Find where the given text appears and provide that cell's center as [X, Y] coordinate. 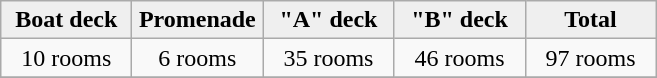
"A" deck [328, 20]
46 rooms [460, 58]
"B" deck [460, 20]
6 rooms [198, 58]
97 rooms [590, 58]
10 rooms [66, 58]
Boat deck [66, 20]
Promenade [198, 20]
35 rooms [328, 58]
Total [590, 20]
